Search for the cell housing the specified text and yield its [X, Y] center coordinate. 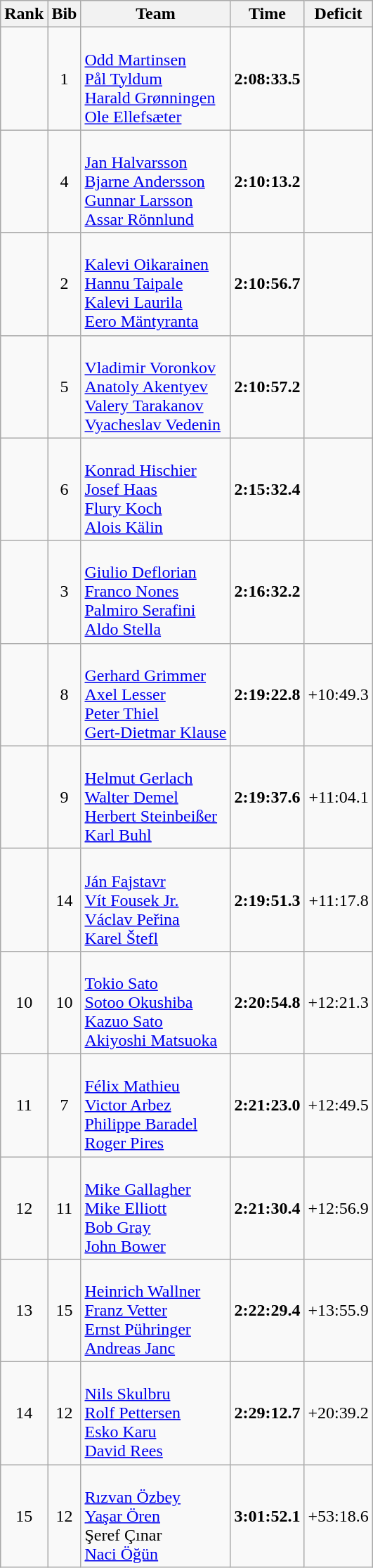
Time [267, 14]
Ján FajstavrVít Fousek Jr.Václav Peřina Karel Štefl [156, 900]
2:10:57.2 [267, 387]
+10:49.3 [339, 694]
Rızvan ÖzbeyYaşar ÖrenŞeref Çınar Naci Öğün [156, 1516]
Mike GallagherMike ElliottBob GrayJohn Bower [156, 1208]
2:21:30.4 [267, 1208]
Tokio SatoSotoo OkushibaKazuo Sato Akiyoshi Matsuoka [156, 1002]
Bib [65, 14]
2:15:32.4 [267, 489]
Nils SkulbruRolf PettersenEsko Karu David Rees [156, 1413]
Rank [24, 14]
+13:55.9 [339, 1311]
Team [156, 14]
Odd MartinsenPål TyldumHarald GrønningenOle Ellefsæter [156, 79]
Jan HalvarssonBjarne AnderssonGunnar LarssonAssar Rönnlund [156, 181]
7 [65, 1105]
Deficit [339, 14]
3:01:52.1 [267, 1516]
2:29:12.7 [267, 1413]
2:08:33.5 [267, 79]
Helmut GerlachWalter DemelHerbert Steinbeißer Karl Buhl [156, 797]
4 [65, 181]
6 [65, 489]
8 [65, 694]
Gerhard GrimmerAxel LesserPeter ThielGert-Dietmar Klause [156, 694]
2:19:22.8 [267, 694]
2:22:29.4 [267, 1311]
+11:17.8 [339, 900]
+12:21.3 [339, 1002]
2:19:37.6 [267, 797]
2:20:54.8 [267, 1002]
+20:39.2 [339, 1413]
Félix MathieuVictor ArbezPhilippe Baradel Roger Pires [156, 1105]
3 [65, 592]
2:10:56.7 [267, 284]
Konrad HischierJosef HaasFlury KochAlois Kälin [156, 489]
9 [65, 797]
+11:04.1 [339, 797]
2:10:13.2 [267, 181]
13 [24, 1311]
1 [65, 79]
2:21:23.0 [267, 1105]
5 [65, 387]
+12:56.9 [339, 1208]
2:19:51.3 [267, 900]
Vladimir VoronkovAnatoly AkentyevValery TarakanovVyacheslav Vedenin [156, 387]
2:16:32.2 [267, 592]
Giulio DeflorianFranco NonesPalmiro SerafiniAldo Stella [156, 592]
+53:18.6 [339, 1516]
Kalevi OikarainenHannu TaipaleKalevi LaurilaEero Mäntyranta [156, 284]
Heinrich WallnerFranz VetterErnst PühringerAndreas Janc [156, 1311]
2 [65, 284]
+12:49.5 [339, 1105]
